Detect which cell encompasses the target text, then output its (X, Y) center coordinate. 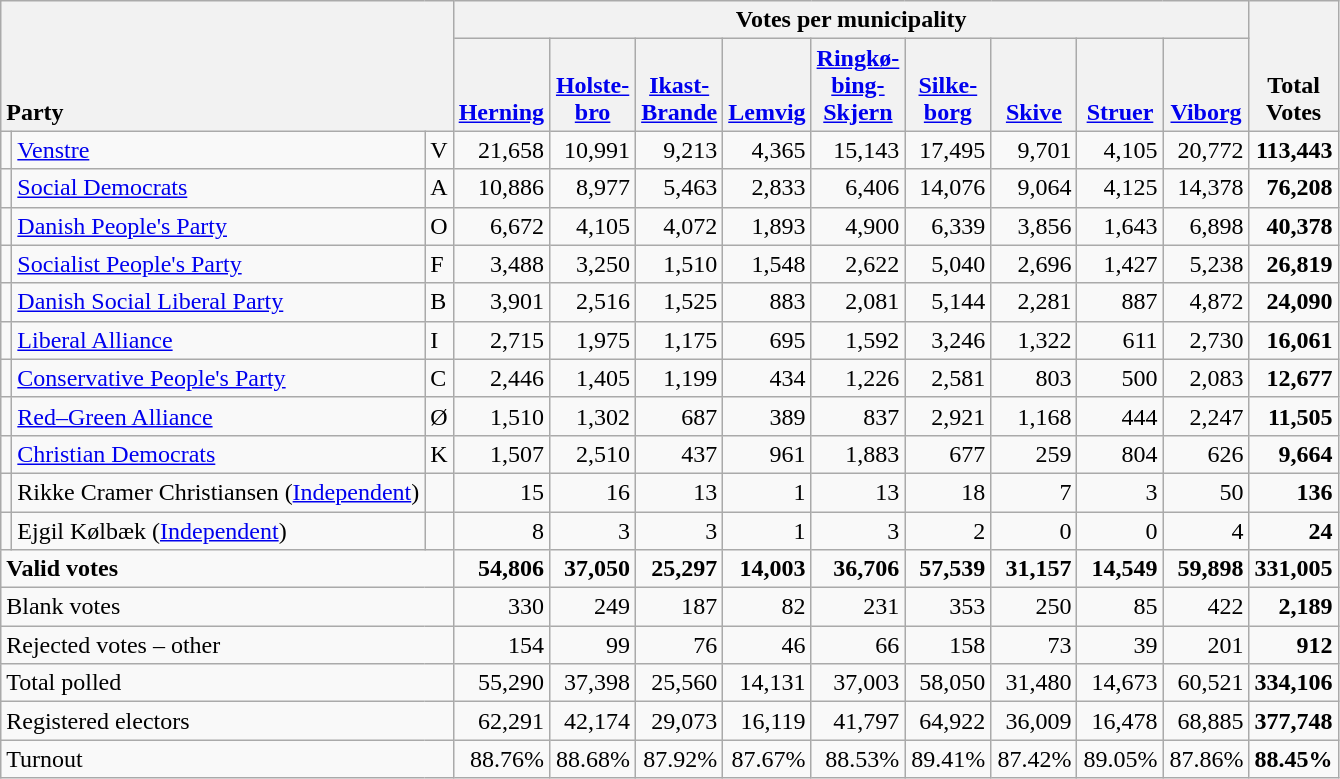
21,658 (501, 150)
18 (948, 492)
136 (1294, 492)
16,478 (1120, 721)
76,208 (1294, 188)
A (439, 188)
I (439, 340)
1,893 (767, 226)
9,664 (1294, 454)
1,427 (1120, 264)
887 (1120, 302)
353 (948, 607)
1,548 (767, 264)
87.86% (1206, 759)
Silke- borg (948, 85)
37,398 (593, 683)
Red–Green Alliance (218, 416)
231 (858, 607)
1,199 (680, 378)
113,443 (1294, 150)
89.41% (948, 759)
14,131 (767, 683)
17,495 (948, 150)
2,696 (1034, 264)
Conservative People's Party (218, 378)
2,921 (948, 416)
1,643 (1120, 226)
Viborg (1206, 85)
55,290 (501, 683)
14,549 (1120, 569)
Christian Democrats (218, 454)
O (439, 226)
5,463 (680, 188)
2,516 (593, 302)
16,061 (1294, 340)
1,525 (680, 302)
16,119 (767, 721)
437 (680, 454)
259 (1034, 454)
11,505 (1294, 416)
804 (1120, 454)
Social Democrats (218, 188)
73 (1034, 645)
2,581 (948, 378)
58,050 (948, 683)
4,125 (1120, 188)
31,480 (1034, 683)
434 (767, 378)
40,378 (1294, 226)
Socialist People's Party (218, 264)
2,081 (858, 302)
26,819 (1294, 264)
62,291 (501, 721)
Party (227, 66)
14,076 (948, 188)
29,073 (680, 721)
Registered electors (227, 721)
444 (1120, 416)
12,677 (1294, 378)
C (439, 378)
10,886 (501, 188)
4,900 (858, 226)
158 (948, 645)
Total Votes (1294, 66)
54,806 (501, 569)
2,833 (767, 188)
3,856 (1034, 226)
99 (593, 645)
8 (501, 531)
2,083 (1206, 378)
389 (767, 416)
422 (1206, 607)
Votes per municipality (851, 20)
154 (501, 645)
14,378 (1206, 188)
88.45% (1294, 759)
1,883 (858, 454)
377,748 (1294, 721)
B (439, 302)
500 (1120, 378)
626 (1206, 454)
39 (1120, 645)
64,922 (948, 721)
687 (680, 416)
2 (948, 531)
1,507 (501, 454)
41,797 (858, 721)
59,898 (1206, 569)
Ejgil Kølbæk (Independent) (218, 531)
2,715 (501, 340)
2,247 (1206, 416)
249 (593, 607)
Herning (501, 85)
3,901 (501, 302)
15,143 (858, 150)
611 (1120, 340)
6,898 (1206, 226)
89.05% (1120, 759)
60,521 (1206, 683)
5,144 (948, 302)
4,072 (680, 226)
16 (593, 492)
9,064 (1034, 188)
4,872 (1206, 302)
1,322 (1034, 340)
50 (1206, 492)
87.67% (767, 759)
Turnout (227, 759)
5,238 (1206, 264)
24 (1294, 531)
24,090 (1294, 302)
Danish People's Party (218, 226)
Rejected votes – other (227, 645)
88.76% (501, 759)
9,701 (1034, 150)
10,991 (593, 150)
2,189 (1294, 607)
1,405 (593, 378)
187 (680, 607)
1,226 (858, 378)
5,040 (948, 264)
8,977 (593, 188)
15 (501, 492)
Ikast- Brande (680, 85)
1,302 (593, 416)
334,106 (1294, 683)
Rikke Cramer Christiansen (Independent) (218, 492)
6,339 (948, 226)
837 (858, 416)
Ø (439, 416)
331,005 (1294, 569)
87.92% (680, 759)
3,246 (948, 340)
6,406 (858, 188)
250 (1034, 607)
87.42% (1034, 759)
46 (767, 645)
14,673 (1120, 683)
3,250 (593, 264)
7 (1034, 492)
4 (1206, 531)
Ringkø- bing- Skjern (858, 85)
1,592 (858, 340)
88.53% (858, 759)
68,885 (1206, 721)
Danish Social Liberal Party (218, 302)
677 (948, 454)
85 (1120, 607)
3,488 (501, 264)
36,706 (858, 569)
57,539 (948, 569)
76 (680, 645)
42,174 (593, 721)
Skive (1034, 85)
695 (767, 340)
912 (1294, 645)
Blank votes (227, 607)
37,050 (593, 569)
25,560 (680, 683)
9,213 (680, 150)
25,297 (680, 569)
Lemvig (767, 85)
14,003 (767, 569)
883 (767, 302)
1,175 (680, 340)
K (439, 454)
Holste- bro (593, 85)
2,730 (1206, 340)
36,009 (1034, 721)
82 (767, 607)
Struer (1120, 85)
201 (1206, 645)
Total polled (227, 683)
1,975 (593, 340)
1,168 (1034, 416)
803 (1034, 378)
37,003 (858, 683)
2,510 (593, 454)
961 (767, 454)
66 (858, 645)
F (439, 264)
31,157 (1034, 569)
6,672 (501, 226)
2,622 (858, 264)
2,446 (501, 378)
V (439, 150)
Liberal Alliance (218, 340)
4,365 (767, 150)
330 (501, 607)
20,772 (1206, 150)
Venstre (218, 150)
88.68% (593, 759)
2,281 (1034, 302)
Valid votes (227, 569)
